Return the (x, y) coordinate for the center point of the cell that contains the specified text.  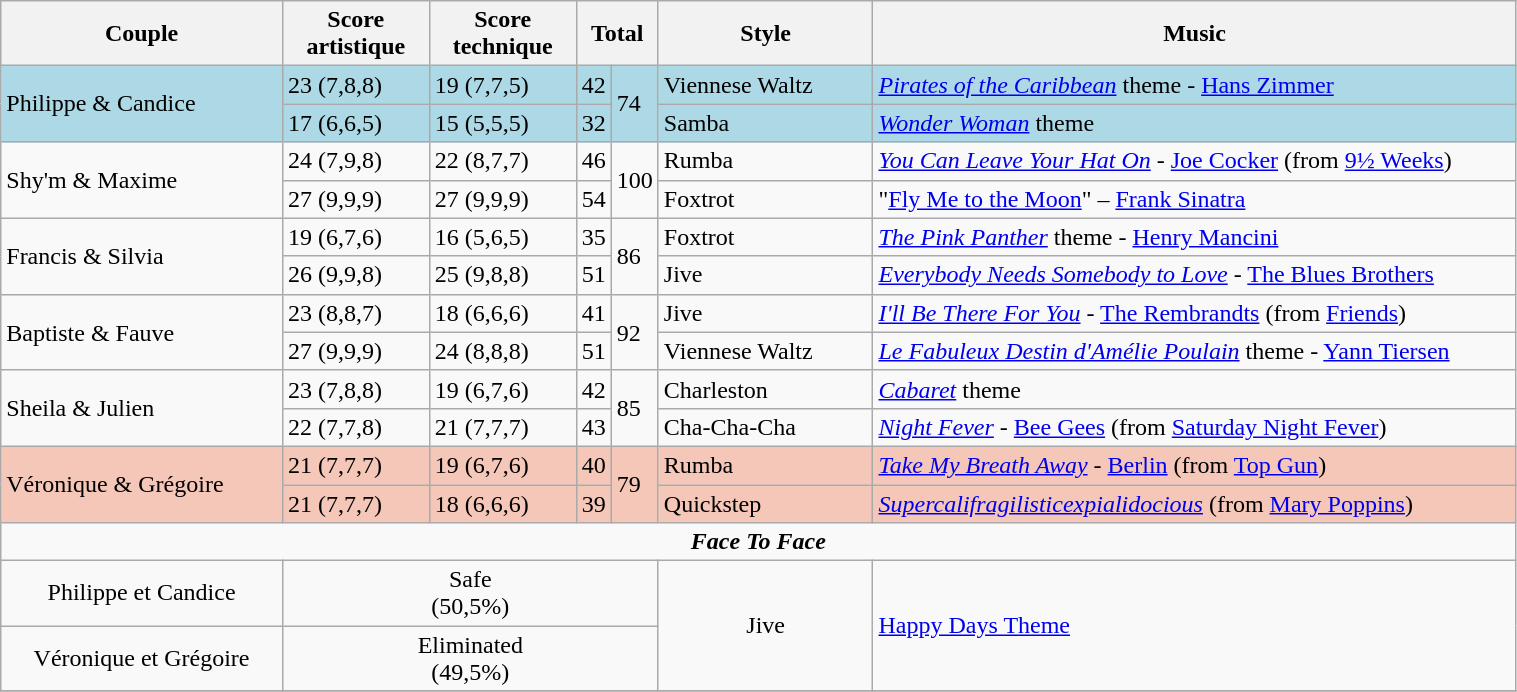
41 (594, 313)
15 (5,5,5) (502, 123)
Francis & Silvia (142, 256)
24 (8,8,8) (502, 351)
The Pink Panther theme - Henry Mancini (1194, 237)
Le Fabuleux Destin d'Amélie Poulain theme - Yann Tiersen (1194, 351)
22 (8,7,7) (502, 161)
Véronique et Grégoire (142, 658)
You Can Leave Your Hat On - Joe Cocker (from 9½ Weeks) (1194, 161)
Safe(50,5%) (470, 594)
I'll Be There For You - The Rembrandts (from Friends) (1194, 313)
100 (634, 180)
Take My Breath Away - Berlin (from Top Gun) (1194, 465)
Total (617, 34)
46 (594, 161)
Wonder Woman theme (1194, 123)
Supercalifragilisticexpialidocious (from Mary Poppins) (1194, 503)
32 (594, 123)
Pirates of the Caribbean theme - Hans Zimmer (1194, 85)
Happy Days Theme (1194, 626)
Philippe & Candice (142, 104)
Baptiste & Fauve (142, 332)
Score artistique (356, 34)
Shy'm & Maxime (142, 180)
Eliminated(49,5%) (470, 658)
19 (7,7,5) (502, 85)
Cha-Cha-Cha (766, 427)
26 (9,9,8) (356, 275)
17 (6,6,5) (356, 123)
"Fly Me to the Moon" – Frank Sinatra (1194, 199)
Face To Face (758, 542)
Night Fever - Bee Gees (from Saturday Night Fever) (1194, 427)
86 (634, 256)
Véronique & Grégoire (142, 484)
Score technique (502, 34)
Cabaret theme (1194, 389)
43 (594, 427)
Music (1194, 34)
23 (8,8,7) (356, 313)
39 (594, 503)
54 (594, 199)
Quickstep (766, 503)
25 (9,8,8) (502, 275)
85 (634, 408)
Philippe et Candice (142, 594)
79 (634, 484)
Charleston (766, 389)
Everybody Needs Somebody to Love - The Blues Brothers (1194, 275)
Sheila & Julien (142, 408)
24 (7,9,8) (356, 161)
35 (594, 237)
Style (766, 34)
40 (594, 465)
74 (634, 104)
16 (5,6,5) (502, 237)
22 (7,7,8) (356, 427)
Samba (766, 123)
Couple (142, 34)
92 (634, 332)
